Detect which cell encompasses the target text, then output its (x, y) center coordinate. 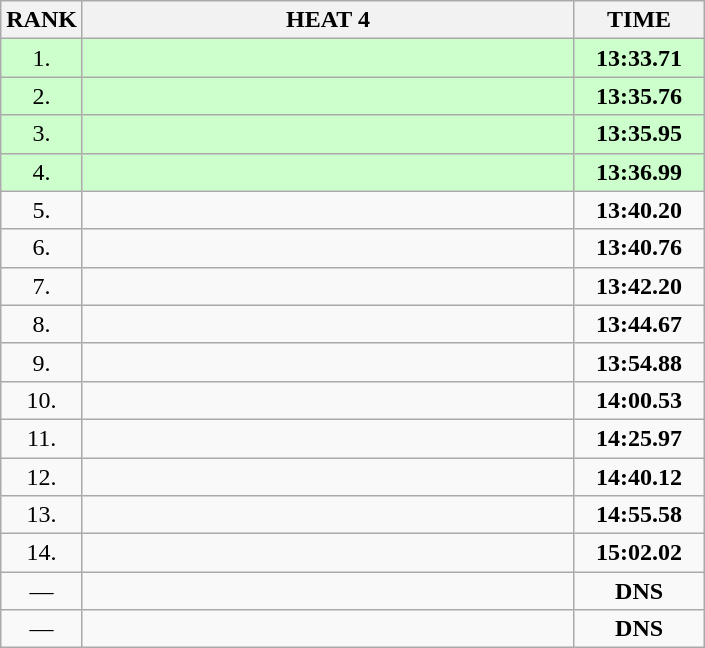
9. (42, 362)
2. (42, 96)
14:00.53 (640, 400)
12. (42, 477)
4. (42, 172)
13:40.76 (640, 248)
RANK (42, 20)
11. (42, 438)
1. (42, 58)
7. (42, 286)
15:02.02 (640, 553)
3. (42, 134)
13:35.95 (640, 134)
10. (42, 400)
13. (42, 515)
14. (42, 553)
HEAT 4 (328, 20)
13:42.20 (640, 286)
8. (42, 324)
13:54.88 (640, 362)
14:25.97 (640, 438)
14:40.12 (640, 477)
14:55.58 (640, 515)
6. (42, 248)
13:40.20 (640, 210)
13:33.71 (640, 58)
13:44.67 (640, 324)
13:35.76 (640, 96)
13:36.99 (640, 172)
5. (42, 210)
TIME (640, 20)
